Locate the cell with the specified text and output its [x, y] center coordinate. 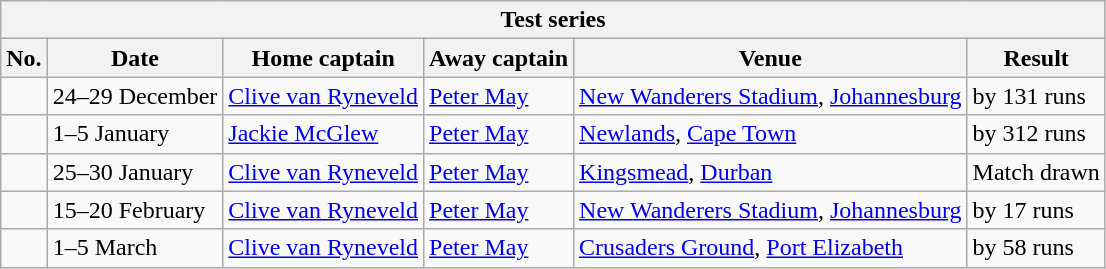
Away captain [499, 58]
by 131 runs [1036, 96]
by 312 runs [1036, 134]
Crusaders Ground, Port Elizabeth [771, 248]
Result [1036, 58]
1–5 January [135, 134]
Newlands, Cape Town [771, 134]
by 58 runs [1036, 248]
Jackie McGlew [324, 134]
Date [135, 58]
25–30 January [135, 172]
24–29 December [135, 96]
Home captain [324, 58]
Match drawn [1036, 172]
Venue [771, 58]
Test series [554, 20]
Kingsmead, Durban [771, 172]
No. [24, 58]
15–20 February [135, 210]
by 17 runs [1036, 210]
1–5 March [135, 248]
